Locate the cell with the specified text and output its [X, Y] center coordinate. 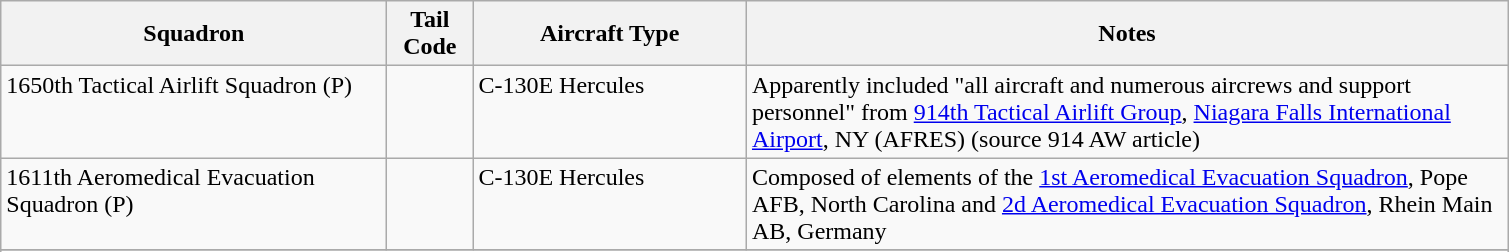
Tail Code [430, 34]
1611th Aeromedical Evacuation Squadron (P) [194, 204]
Aircraft Type [610, 34]
1650th Tactical Airlift Squadron (P) [194, 112]
Squadron [194, 34]
Notes [1126, 34]
